For the text-containing cell, return its midpoint in (x, y) coordinate format. 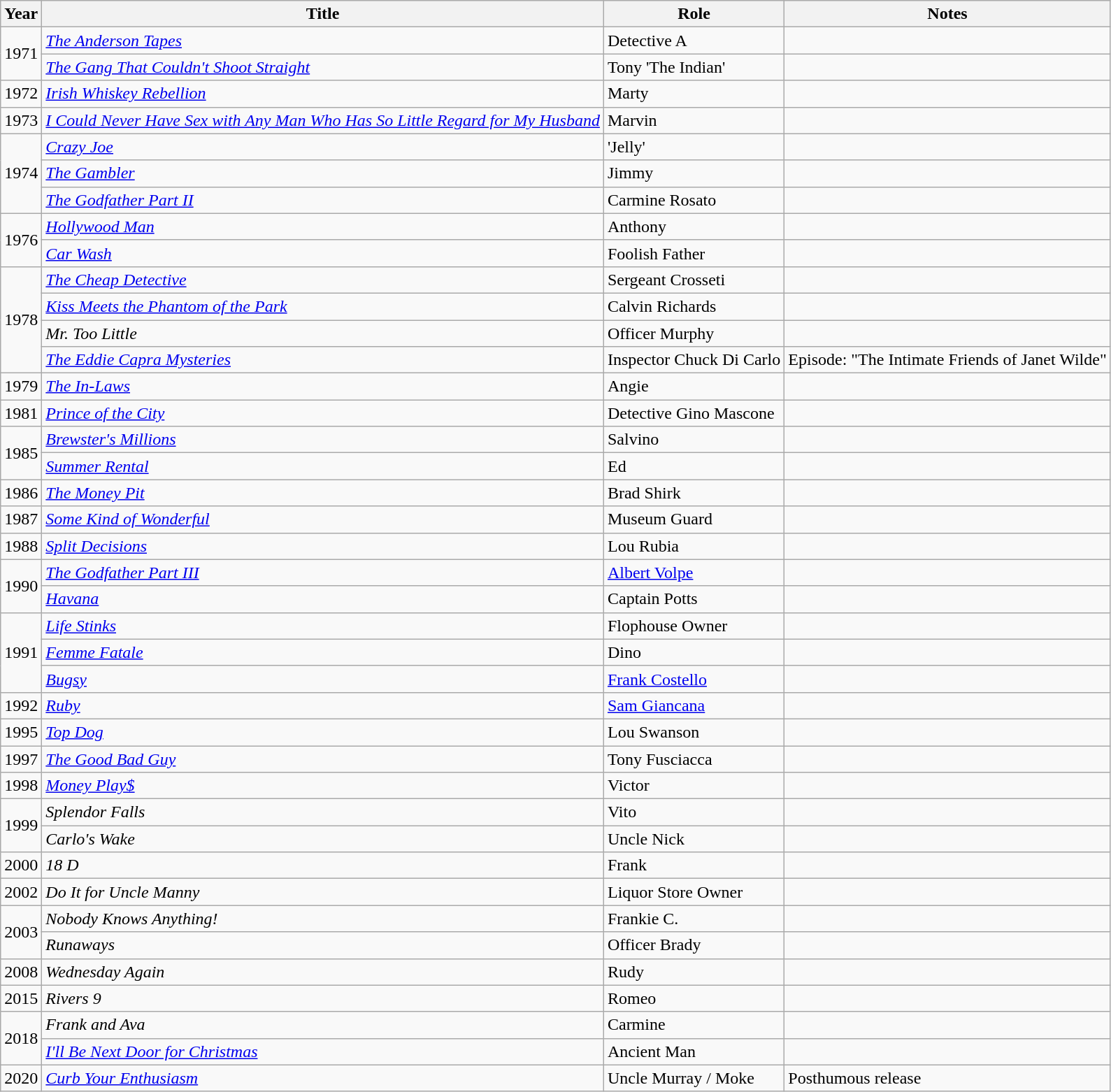
Role (694, 14)
Notes (947, 14)
1973 (21, 120)
Uncle Nick (694, 839)
Life Stinks (323, 626)
Ruby (323, 705)
Liquor Store Owner (694, 892)
Do It for Uncle Manny (323, 892)
Inspector Chuck Di Carlo (694, 360)
Anthony (694, 227)
Detective A (694, 41)
Rudy (694, 972)
Ancient Man (694, 1051)
Sam Giancana (694, 705)
The Gambler (323, 173)
Calvin Richards (694, 306)
The Godfather Part II (323, 200)
1992 (21, 705)
Lou Rubia (694, 546)
Brad Shirk (694, 493)
Femme Fatale (323, 652)
The Anderson Tapes (323, 41)
Carmine Rosato (694, 200)
1971 (21, 54)
Rivers 9 (323, 998)
1988 (21, 546)
Bugsy (323, 679)
Brewster's Millions (323, 440)
Split Decisions (323, 546)
Hollywood Man (323, 227)
Posthumous release (947, 1078)
Romeo (694, 998)
Car Wash (323, 253)
Episode: "The Intimate Friends of Janet Wilde" (947, 360)
Irish Whiskey Rebellion (323, 94)
Captain Potts (694, 599)
Flophouse Owner (694, 626)
Summer Rental (323, 466)
18 D (323, 865)
Money Play$ (323, 786)
Victor (694, 786)
The Gang That Couldn't Shoot Straight (323, 67)
The Cheap Detective (323, 280)
The Godfather Part III (323, 573)
'Jelly' (694, 147)
Officer Murphy (694, 333)
I'll Be Next Door for Christmas (323, 1051)
The Money Pit (323, 493)
The In-Laws (323, 387)
Marvin (694, 120)
Year (21, 14)
1972 (21, 94)
1981 (21, 413)
Ed (694, 466)
Sergeant Crosseti (694, 280)
1987 (21, 519)
Top Dog (323, 732)
The Eddie Capra Mysteries (323, 360)
2015 (21, 998)
1974 (21, 173)
2003 (21, 932)
1995 (21, 732)
1991 (21, 652)
Havana (323, 599)
Detective Gino Mascone (694, 413)
Frankie C. (694, 919)
Wednesday Again (323, 972)
Runaways (323, 945)
Kiss Meets the Phantom of the Park (323, 306)
1979 (21, 387)
Frank and Ava (323, 1025)
Tony Fusciacca (694, 759)
1976 (21, 240)
2020 (21, 1078)
Prince of the City (323, 413)
2002 (21, 892)
2018 (21, 1038)
Crazy Joe (323, 147)
Curb Your Enthusiasm (323, 1078)
Foolish Father (694, 253)
1986 (21, 493)
Title (323, 14)
Uncle Murray / Moke (694, 1078)
Dino (694, 652)
Jimmy (694, 173)
1990 (21, 586)
Nobody Knows Anything! (323, 919)
Frank (694, 865)
2008 (21, 972)
1997 (21, 759)
Carlo's Wake (323, 839)
Tony 'The Indian' (694, 67)
Vito (694, 812)
1998 (21, 786)
The Good Bad Guy (323, 759)
Marty (694, 94)
Mr. Too Little (323, 333)
1999 (21, 826)
Salvino (694, 440)
Angie (694, 387)
1985 (21, 453)
Albert Volpe (694, 573)
Museum Guard (694, 519)
1978 (21, 319)
I Could Never Have Sex with Any Man Who Has So Little Regard for My Husband (323, 120)
Carmine (694, 1025)
Some Kind of Wonderful (323, 519)
Frank Costello (694, 679)
Lou Swanson (694, 732)
2000 (21, 865)
Splendor Falls (323, 812)
Officer Brady (694, 945)
